Scan for the cell matching the given text and deliver its (X, Y) coordinate at center. 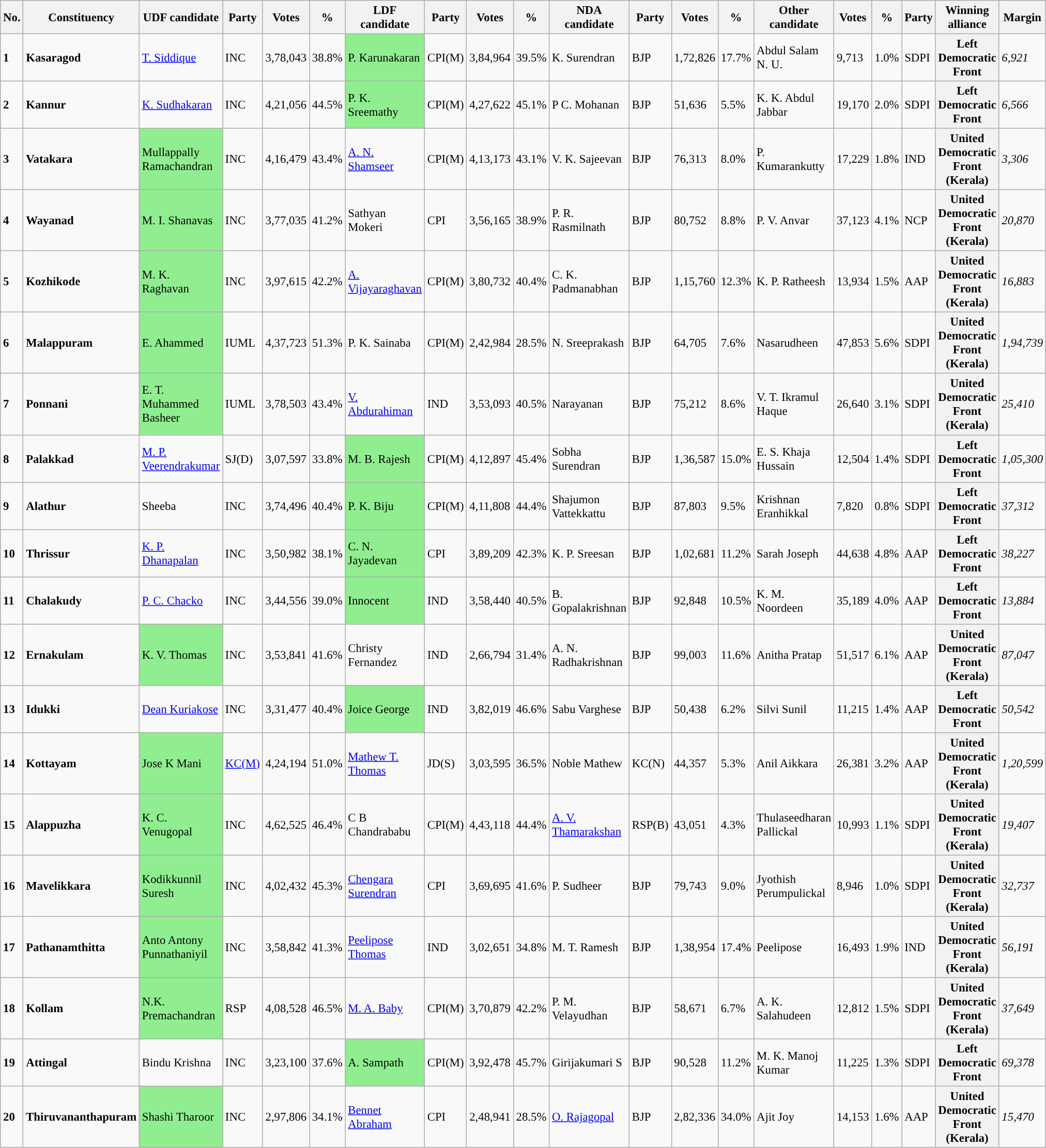
9.0% (736, 886)
Bindu Krishna (181, 1063)
Ajit Joy (794, 1117)
45.1% (531, 105)
7,820 (853, 506)
1.3% (887, 1063)
20 (12, 1117)
1,20,599 (1022, 764)
10 (12, 553)
Sathyan Mokeri (384, 220)
P. Kumarankutty (794, 159)
3,306 (1022, 159)
50,542 (1022, 709)
4,43,118 (490, 825)
Sheeba (181, 506)
P. V. Anvar (794, 220)
46.4% (328, 825)
5.5% (736, 105)
17 (12, 948)
P C. Mohanan (589, 105)
19 (12, 1063)
3,74,496 (286, 506)
C. N. Jayadevan (384, 553)
3,23,100 (286, 1063)
Christy Fernandez (384, 655)
39.0% (328, 600)
4.1% (887, 220)
A. N. Radhakrishnan (589, 655)
Sobha Surendran (589, 459)
3,92,478 (490, 1063)
3,44,556 (286, 600)
M. B. Rajesh (384, 459)
3,31,477 (286, 709)
38.8% (328, 58)
Ernakulam (82, 655)
3,58,842 (286, 948)
51.0% (328, 764)
8.8% (736, 220)
Noble Mathew (589, 764)
14,153 (853, 1117)
4,21,056 (286, 105)
2,82,336 (695, 1117)
Mathew T. Thomas (384, 764)
6.1% (887, 655)
Narayanan (589, 404)
Girijakumari S (589, 1063)
11,225 (853, 1063)
2,97,806 (286, 1117)
4,37,723 (286, 343)
3,53,093 (490, 404)
14 (12, 764)
Palakkad (82, 459)
Kollam (82, 1009)
Mullappally Ramachandran (181, 159)
Peelipose (794, 948)
87,803 (695, 506)
M. A. Baby (384, 1009)
1,38,954 (695, 948)
Sabu Varghese (589, 709)
43,051 (695, 825)
Anil Aikkara (794, 764)
E. Ahammed (181, 343)
P. K. Sreemathy (384, 105)
Krishnan Eranhikkal (794, 506)
Pathanamthitta (82, 948)
Chengara Surendran (384, 886)
Anto Antony Punnathaniyil (181, 948)
87,047 (1022, 655)
K. Surendran (589, 58)
44,357 (695, 764)
3,89,209 (490, 553)
K. K. Abdul Jabbar (794, 105)
38.9% (531, 220)
Attingal (82, 1063)
C B Chandrababu (384, 825)
5 (12, 282)
5.6% (887, 343)
69,378 (1022, 1063)
4,27,622 (490, 105)
4,62,525 (286, 825)
K. P. Ratheesh (794, 282)
Bennet Abraham (384, 1117)
K. C. Venugopal (181, 825)
43.1% (531, 159)
Idukki (82, 709)
Malappuram (82, 343)
39.5% (531, 58)
N.K. Premachandran (181, 1009)
B. Gopalakrishnan (589, 600)
45.3% (328, 886)
32,737 (1022, 886)
9,713 (853, 58)
3,80,732 (490, 282)
N. Sreeprakash (589, 343)
3,56,165 (490, 220)
11.6% (736, 655)
SJ(D) (243, 459)
1.6% (887, 1117)
2,66,794 (490, 655)
A. Sampath (384, 1063)
Sarah Joseph (794, 553)
3,53,841 (286, 655)
1.8% (887, 159)
6 (12, 343)
90,528 (695, 1063)
7 (12, 404)
T. Siddique (181, 58)
Dean Kuriakose (181, 709)
No. (12, 18)
Innocent (384, 600)
1,36,587 (695, 459)
Joice George (384, 709)
5.3% (736, 764)
17.7% (736, 58)
16,493 (853, 948)
12,812 (853, 1009)
4.8% (887, 553)
4,13,173 (490, 159)
1,02,681 (695, 553)
Kannur (82, 105)
E. S. Khaja Hussain (794, 459)
4,24,194 (286, 764)
12.3% (736, 282)
2,42,984 (490, 343)
O. Rajagopal (589, 1117)
4.3% (736, 825)
51.3% (328, 343)
Wayanad (82, 220)
31.4% (531, 655)
13 (12, 709)
2 (12, 105)
M. T. Ramesh (589, 948)
25,410 (1022, 404)
17.4% (736, 948)
V. T. Ikramul Haque (794, 404)
6,566 (1022, 105)
Thiruvananthapuram (82, 1117)
80,752 (695, 220)
8 (12, 459)
K. P. Dhanapalan (181, 553)
3,84,964 (490, 58)
V. Abdurahiman (384, 404)
A. V. Thamarakshan (589, 825)
45.4% (531, 459)
42.3% (531, 553)
13,884 (1022, 600)
4,08,528 (286, 1009)
3,78,043 (286, 58)
44,638 (853, 553)
Anitha Pratap (794, 655)
11 (12, 600)
4,16,479 (286, 159)
38,227 (1022, 553)
44.5% (328, 105)
3 (12, 159)
Kozhikode (82, 282)
M. P. Veerendrakumar (181, 459)
3,02,651 (490, 948)
UDF candidate (181, 18)
A. Vijayaraghavan (384, 282)
M. K. Manoj Kumar (794, 1063)
1,94,739 (1022, 343)
3,50,982 (286, 553)
Shashi Tharoor (181, 1117)
34.0% (736, 1117)
V. K. Sajeevan (589, 159)
NCP (919, 220)
8.6% (736, 404)
12 (12, 655)
4 (12, 220)
P. K. Sainaba (384, 343)
6.2% (736, 709)
LDF candidate (384, 18)
37.6% (328, 1063)
3,82,019 (490, 709)
1,15,760 (695, 282)
12,504 (853, 459)
Jose K Mani (181, 764)
Jyothish Perumpulickal (794, 886)
41.2% (328, 220)
Chalakudy (82, 600)
79,743 (695, 886)
P. Karunakaran (384, 58)
Winning alliance (967, 18)
Constituency (82, 18)
RSP(B) (651, 825)
Ponnani (82, 404)
34.1% (328, 1117)
46.5% (328, 1009)
8.0% (736, 159)
4.0% (887, 600)
3,07,597 (286, 459)
Nasarudheen (794, 343)
3,97,615 (286, 282)
51,636 (695, 105)
38.1% (328, 553)
3,58,440 (490, 600)
P. K. Biju (384, 506)
3.2% (887, 764)
99,003 (695, 655)
15,470 (1022, 1117)
KC(N) (651, 764)
K. M. Noordeen (794, 600)
4,11,808 (490, 506)
64,705 (695, 343)
37,123 (853, 220)
K. Sudhakaran (181, 105)
35,189 (853, 600)
34.8% (531, 948)
Thrissur (82, 553)
3,70,879 (490, 1009)
1.1% (887, 825)
0.8% (887, 506)
A. N. Shamseer (384, 159)
11,215 (853, 709)
26,381 (853, 764)
M. I. Shanavas (181, 220)
4,12,897 (490, 459)
58,671 (695, 1009)
19,407 (1022, 825)
10.5% (736, 600)
20,870 (1022, 220)
4,02,432 (286, 886)
33.8% (328, 459)
6,921 (1022, 58)
K. V. Thomas (181, 655)
16,883 (1022, 282)
46.6% (531, 709)
1.9% (887, 948)
47,853 (853, 343)
Peelipose Thomas (384, 948)
3,03,595 (490, 764)
50,438 (695, 709)
51,517 (853, 655)
2.0% (887, 105)
Kodikkunnil Suresh (181, 886)
P. C. Chacko (181, 600)
P. Sudheer (589, 886)
1,05,300 (1022, 459)
3,78,503 (286, 404)
92,848 (695, 600)
Alappuzha (82, 825)
Margin (1022, 18)
45.7% (531, 1063)
3.1% (887, 404)
A. K. Salahudeen (794, 1009)
37,649 (1022, 1009)
9 (12, 506)
Kasaragod (82, 58)
9.5% (736, 506)
K. P. Sreesan (589, 553)
6.7% (736, 1009)
19,170 (853, 105)
P. R. Rasmilnath (589, 220)
P. M. Velayudhan (589, 1009)
75,212 (695, 404)
8,946 (853, 886)
M. K. Raghavan (181, 282)
37,312 (1022, 506)
1 (12, 58)
7.6% (736, 343)
Alathur (82, 506)
36.5% (531, 764)
15.0% (736, 459)
56,191 (1022, 948)
C. K. Padmanabhan (589, 282)
Shajumon Vattekkattu (589, 506)
E. T. Muhammed Basheer (181, 404)
Other candidate (794, 18)
Vatakara (82, 159)
26,640 (853, 404)
76,313 (695, 159)
18 (12, 1009)
Abdul Salam N. U. (794, 58)
Silvi Sunil (794, 709)
15 (12, 825)
KC(M) (243, 764)
Mavelikkara (82, 886)
NDA candidate (589, 18)
1,72,826 (695, 58)
13,934 (853, 282)
17,229 (853, 159)
16 (12, 886)
RSP (243, 1009)
Kottayam (82, 764)
3,77,035 (286, 220)
10,993 (853, 825)
3,69,695 (490, 886)
JD(S) (445, 764)
Thulaseedharan Pallickal (794, 825)
41.3% (328, 948)
2,48,941 (490, 1117)
